From the cell containing the given text, extract its center point as (X, Y) coordinate. 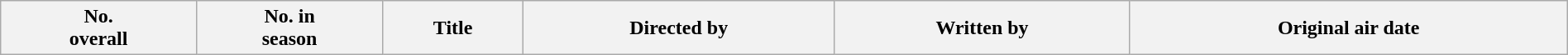
Written by (982, 28)
No.overall (99, 28)
Original air date (1348, 28)
No. inseason (289, 28)
Title (453, 28)
Directed by (678, 28)
